Determine the (X, Y) coordinate at the center of the cell enclosing the given text.  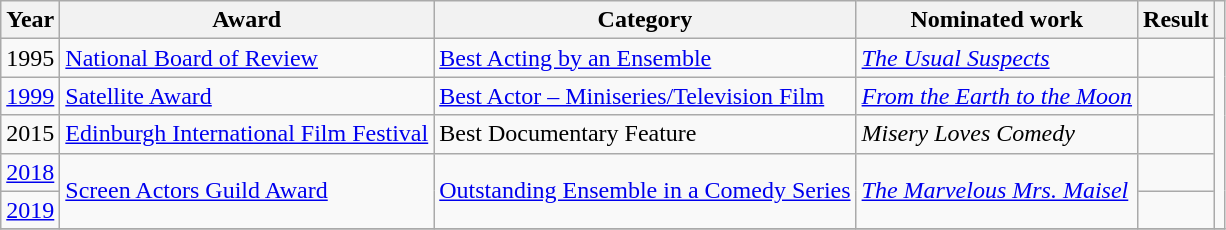
Best Actor – Miniseries/Television Film (645, 96)
From the Earth to the Moon (996, 96)
Edinburgh International Film Festival (247, 134)
1999 (30, 96)
Category (645, 20)
Year (30, 20)
1995 (30, 58)
2015 (30, 134)
2018 (30, 172)
Misery Loves Comedy (996, 134)
Satellite Award (247, 96)
Result (1176, 20)
Award (247, 20)
Screen Actors Guild Award (247, 191)
The Marvelous Mrs. Maisel (996, 191)
National Board of Review (247, 58)
Outstanding Ensemble in a Comedy Series (645, 191)
2019 (30, 210)
Best Documentary Feature (645, 134)
Best Acting by an Ensemble (645, 58)
The Usual Suspects (996, 58)
Nominated work (996, 20)
